For the text-containing cell, return its midpoint in (x, y) coordinate format. 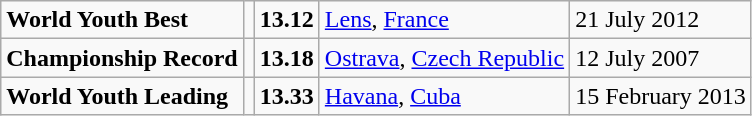
World Youth Leading (122, 96)
13.33 (286, 96)
13.18 (286, 58)
21 July 2012 (661, 20)
Lens, France (444, 20)
Havana, Cuba (444, 96)
15 February 2013 (661, 96)
12 July 2007 (661, 58)
Ostrava, Czech Republic (444, 58)
Championship Record (122, 58)
13.12 (286, 20)
World Youth Best (122, 20)
